Identify which cell holds the provided text, then report its [x, y] central coordinate. 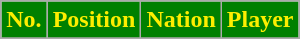
Player [260, 20]
Position [94, 20]
Nation [181, 20]
No. [24, 20]
